Return the (x, y) coordinate for the center point of the cell that contains the specified text.  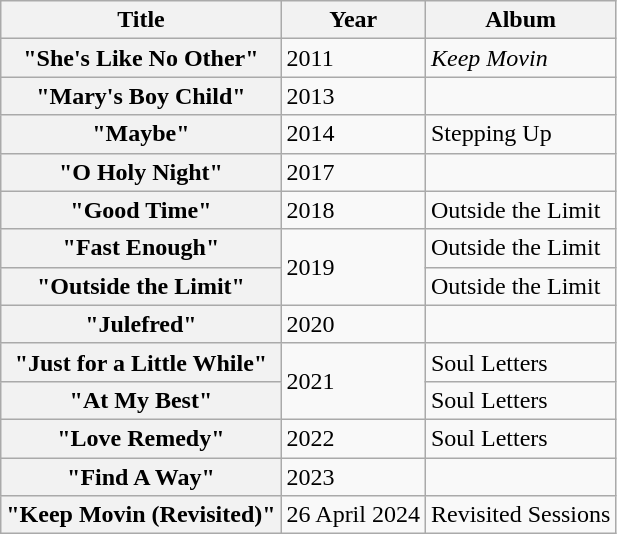
Revisited Sessions (520, 515)
2021 (353, 381)
Album (520, 20)
2022 (353, 438)
26 April 2024 (353, 515)
"Love Remedy" (141, 438)
Stepping Up (520, 134)
2011 (353, 58)
"Julefred" (141, 324)
"Fast Enough" (141, 248)
Year (353, 20)
"Maybe" (141, 134)
"O Holy Night" (141, 172)
2020 (353, 324)
"Find A Way" (141, 477)
2019 (353, 267)
Keep Movin (520, 58)
2023 (353, 477)
"Mary's Boy Child" (141, 96)
"Keep Movin (Revisited)" (141, 515)
"She's Like No Other" (141, 58)
2013 (353, 96)
Title (141, 20)
"At My Best" (141, 400)
"Outside the Limit" (141, 286)
"Good Time" (141, 210)
2017 (353, 172)
2014 (353, 134)
2018 (353, 210)
"Just for a Little While" (141, 362)
